Identify which cell holds the provided text, then report its (x, y) central coordinate. 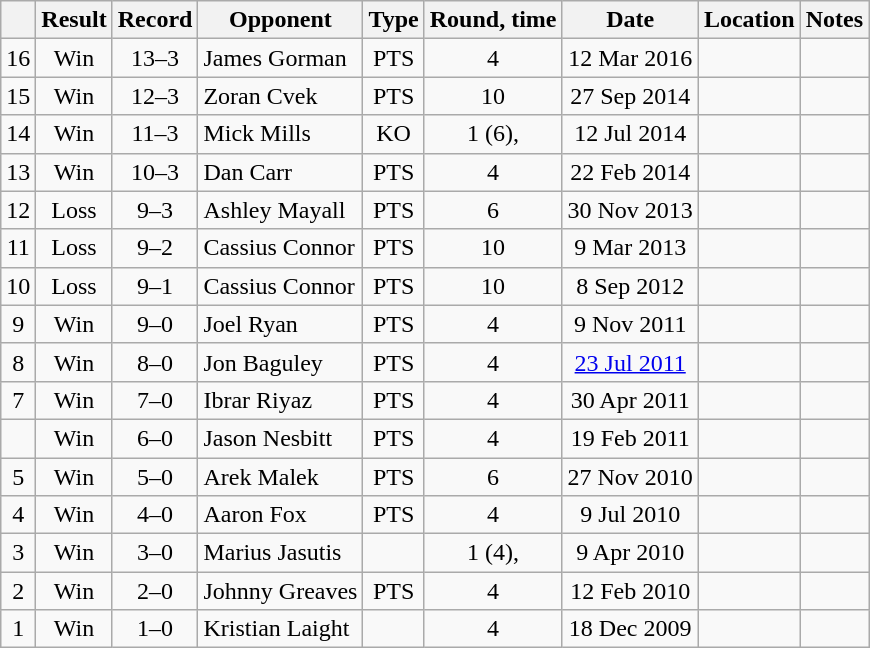
Zoran Cvek (280, 96)
9–1 (155, 286)
3 (18, 553)
Round, time (493, 20)
11 (18, 248)
9–2 (155, 248)
8 (18, 362)
Notes (834, 20)
9 (18, 324)
Result (74, 20)
13–3 (155, 58)
1–0 (155, 629)
7–0 (155, 400)
8 Sep 2012 (630, 286)
19 Feb 2011 (630, 438)
30 Apr 2011 (630, 400)
2 (18, 591)
10–3 (155, 172)
22 Feb 2014 (630, 172)
9–3 (155, 210)
Joel Ryan (280, 324)
Date (630, 20)
Ibrar Riyaz (280, 400)
9–0 (155, 324)
James Gorman (280, 58)
Location (749, 20)
Ashley Mayall (280, 210)
23 Jul 2011 (630, 362)
9 Nov 2011 (630, 324)
14 (18, 134)
9 Apr 2010 (630, 553)
1 (6), (493, 134)
11–3 (155, 134)
Mick Mills (280, 134)
27 Nov 2010 (630, 477)
Type (394, 20)
6–0 (155, 438)
8–0 (155, 362)
12 (18, 210)
Jason Nesbitt (280, 438)
Johnny Greaves (280, 591)
Kristian Laight (280, 629)
7 (18, 400)
Dan Carr (280, 172)
9 Jul 2010 (630, 515)
Arek Malek (280, 477)
9 Mar 2013 (630, 248)
1 (18, 629)
2–0 (155, 591)
4–0 (155, 515)
13 (18, 172)
18 Dec 2009 (630, 629)
Opponent (280, 20)
5–0 (155, 477)
Aaron Fox (280, 515)
30 Nov 2013 (630, 210)
1 (4), (493, 553)
16 (18, 58)
12 Jul 2014 (630, 134)
12 Feb 2010 (630, 591)
Record (155, 20)
KO (394, 134)
5 (18, 477)
Jon Baguley (280, 362)
3–0 (155, 553)
27 Sep 2014 (630, 96)
15 (18, 96)
Marius Jasutis (280, 553)
12–3 (155, 96)
12 Mar 2016 (630, 58)
